Find where the given text appears and provide that cell's center as (X, Y) coordinate. 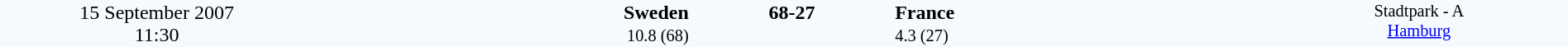
4.3 (27) (1082, 36)
68-27 (791, 12)
10.8 (68) (501, 36)
15 September 200711:30 (157, 23)
Sweden (501, 12)
Stadtpark - A Hamburg (1419, 23)
France (1082, 12)
